Locate the cell with the specified text and output its (x, y) center coordinate. 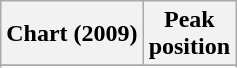
Chart (2009) (72, 34)
Peakposition (189, 34)
